Locate the cell with the specified text and output its (x, y) center coordinate. 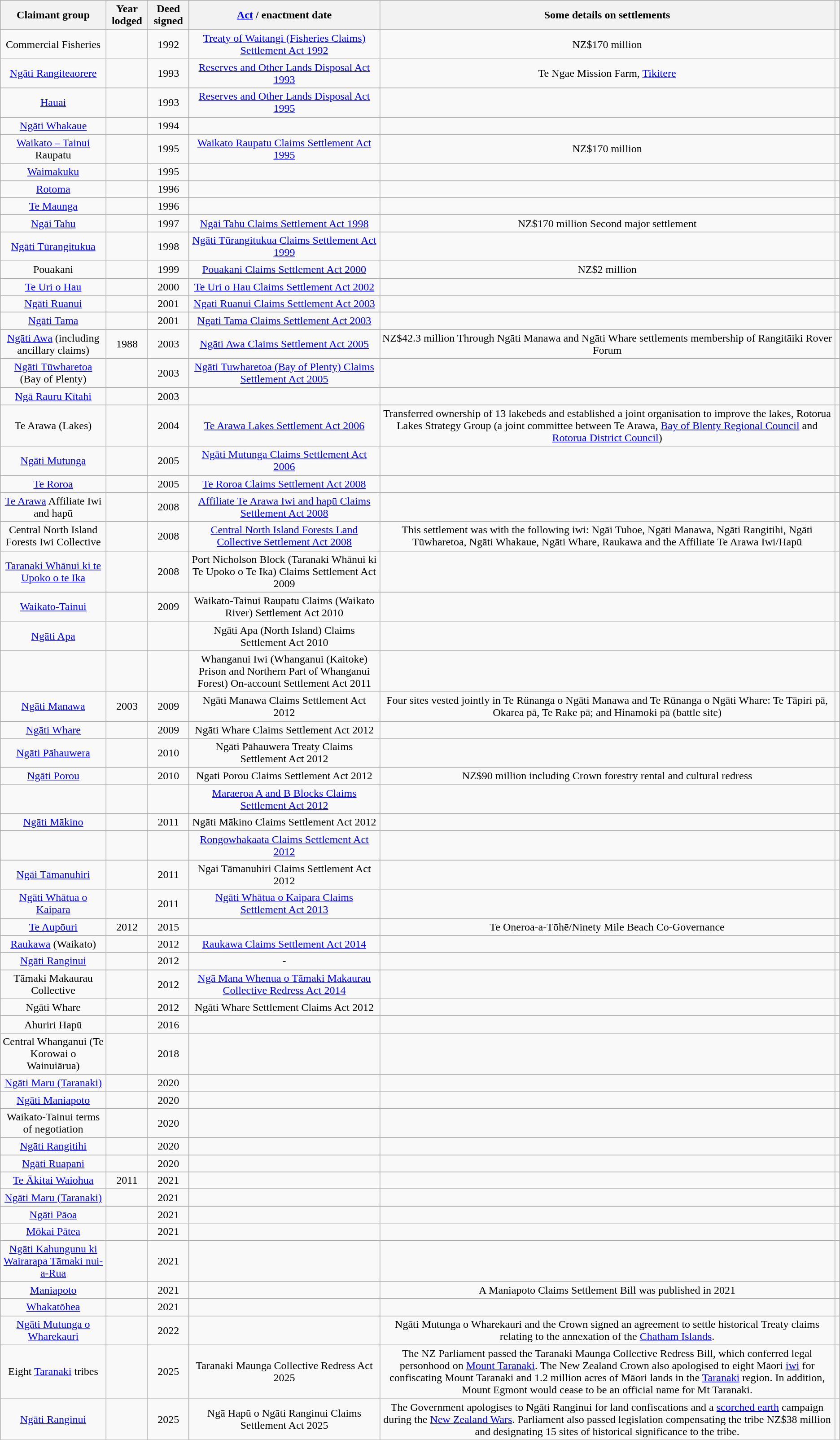
Ngāti Tūwharetoa (Bay of Plenty) (53, 373)
Ngāti Mutunga Claims Settlement Act 2006 (284, 461)
Reserves and Other Lands Disposal Act 1993 (284, 74)
Te Roroa Claims Settlement Act 2008 (284, 484)
2015 (168, 927)
Act / enactment date (284, 15)
2016 (168, 1024)
NZ$2 million (607, 269)
Ahuriri Hapū (53, 1024)
Raukawa Claims Settlement Act 2014 (284, 944)
Te Arawa Affiliate Iwi and hapū (53, 507)
Ngāti Mutunga o Wharekauri and the Crown signed an agreement to settle historical Treaty claims relating to the annexation of the Chatham Islands. (607, 1330)
Ngāi Tahu (53, 223)
Maraeroa A and B Blocks Claims Settlement Act 2012 (284, 799)
1992 (168, 44)
Affiliate Te Arawa Iwi and hapū Claims Settlement Act 2008 (284, 507)
Whanganui Iwi (Whanganui (Kaitoke) Prison and Northern Part of Whanganui Forest) On-account Settlement Act 2011 (284, 671)
A Maniapoto Claims Settlement Bill was published in 2021 (607, 1290)
Commercial Fisheries (53, 44)
Central North Island Forests Land Collective Settlement Act 2008 (284, 536)
Raukawa (Waikato) (53, 944)
Pouakani (53, 269)
Ngāti Tūrangitukua (53, 246)
Hauai (53, 102)
Taranaki Maunga Collective Redress Act 2025 (284, 1372)
Ngāti Porou (53, 776)
Ngāti Ruapani (53, 1163)
Some details on settlements (607, 15)
Ngai Tāmanuhiri Claims Settlement Act 2012 (284, 874)
Waikato Raupatu Claims Settlement Act 1995 (284, 149)
Central North Island Forests Iwi Collective (53, 536)
Ngāti Whare Claims Settlement Act 2012 (284, 729)
Te Oneroa-a-Tōhē/Ninety Mile Beach Co-Governance (607, 927)
Rotoma (53, 189)
Waikato-Tainui Raupatu Claims (Waikato River) Settlement Act 2010 (284, 607)
Treaty of Waitangi (Fisheries Claims) Settlement Act 1992 (284, 44)
Maniapoto (53, 1290)
Ngāti Kahungunu ki Wairarapa Tāmaki nui-a-Rua (53, 1261)
Ngāti Apa (53, 636)
Taranaki Whānui ki te Upoko o te Ika (53, 571)
1994 (168, 126)
Ngāi Tāmanuhiri (53, 874)
Waikato – Tainui Raupatu (53, 149)
Ngāti Awa Claims Settlement Act 2005 (284, 344)
NZ$170 million Second major settlement (607, 223)
Te Aupōuri (53, 927)
Ngāti Whakaue (53, 126)
Rongowhakaata Claims Settlement Act 2012 (284, 846)
Ngāti Pāhauwera Treaty Claims Settlement Act 2012 (284, 753)
Te Ngae Mission Farm, Tikitere (607, 74)
Ngāti Tama (53, 321)
Ngāti Apa (North Island) Claims Settlement Act 2010 (284, 636)
Waikato-Tainui terms of negotiation (53, 1123)
2004 (168, 426)
Ngāti Whātua o Kaipara (53, 904)
Ngāti Mākino Claims Settlement Act 2012 (284, 822)
Ngāti Mutunga (53, 461)
Ngati Porou Claims Settlement Act 2012 (284, 776)
Ngāti Rangiteaorere (53, 74)
Ngāti Ruanui (53, 304)
Ngāti Tūrangitukua Claims Settlement Act 1999 (284, 246)
Ngā Mana Whenua o Tāmaki Makaurau Collective Redress Act 2014 (284, 984)
2022 (168, 1330)
NZ$42.3 million Through Ngāti Manawa and Ngāti Whare settlements membership of Rangitāiki Rover Forum (607, 344)
Ngāi Tahu Claims Settlement Act 1998 (284, 223)
Ngāti Mākino (53, 822)
Te Maunga (53, 206)
Ngāti Manawa Claims Settlement Act 2012 (284, 707)
Waikato-Tainui (53, 607)
Ngāti Manawa (53, 707)
1999 (168, 269)
Eight Taranaki tribes (53, 1372)
Tāmaki Makaurau Collective (53, 984)
2000 (168, 287)
Te Uri o Hau (53, 287)
Te Arawa Lakes Settlement Act 2006 (284, 426)
Reserves and Other Lands Disposal Act 1995 (284, 102)
Ngāti Pāhauwera (53, 753)
Port Nicholson Block (Taranaki Whānui ki Te Upoko o Te Ika) Claims Settlement Act 2009 (284, 571)
Whakatōhea (53, 1307)
Te Ākitai Waiohua (53, 1181)
NZ$90 million including Crown forestry rental and cultural redress (607, 776)
Ngāti Awa (including ancillary claims) (53, 344)
Ngā Hapū o Ngāti Ranginui Claims Settlement Act 2025 (284, 1419)
Ngāti Mutunga o Wharekauri (53, 1330)
Ngāti Whare Settlement Claims Act 2012 (284, 1007)
Pouakani Claims Settlement Act 2000 (284, 269)
Ngā Rauru Kītahi (53, 396)
Ngāti Maniapoto (53, 1100)
1998 (168, 246)
Central Whanganui (Te Korowai o Wainuiārua) (53, 1054)
Te Roroa (53, 484)
2018 (168, 1054)
Mōkai Pātea (53, 1232)
Waimakuku (53, 172)
Year lodged (127, 15)
1997 (168, 223)
Te Arawa (Lakes) (53, 426)
- (284, 961)
1988 (127, 344)
Deed signed (168, 15)
Te Uri o Hau Claims Settlement Act 2002 (284, 287)
Ngāti Rangitihi (53, 1146)
Ngāti Tuwharetoa (Bay of Plenty) Claims Settlement Act 2005 (284, 373)
Ngati Ruanui Claims Settlement Act 2003 (284, 304)
Claimant group (53, 15)
Ngāti Pāoa (53, 1215)
Ngati Tama Claims Settlement Act 2003 (284, 321)
Ngāti Whātua o Kaipara Claims Settlement Act 2013 (284, 904)
